Pinpoint the cell where the given text exists, returning its [x, y] midpoint coordinate. 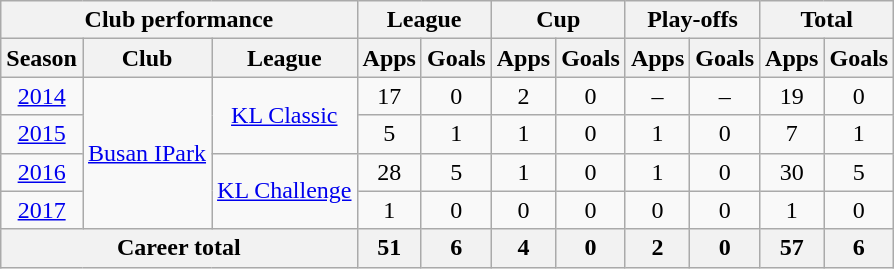
2014 [42, 96]
28 [389, 172]
17 [389, 96]
Season [42, 58]
Total [827, 20]
KL Challenge [284, 191]
7 [792, 134]
51 [389, 248]
Club performance [179, 20]
Cup [558, 20]
2015 [42, 134]
KL Classic [284, 115]
30 [792, 172]
19 [792, 96]
Career total [179, 248]
57 [792, 248]
2017 [42, 210]
2016 [42, 172]
Play-offs [692, 20]
Club [146, 58]
4 [523, 248]
Busan IPark [146, 153]
